Locate the cell with the specified text and output its (X, Y) center coordinate. 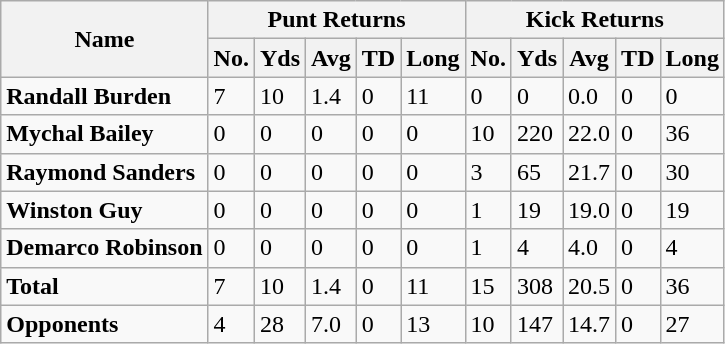
14.7 (590, 324)
20.5 (590, 286)
21.7 (590, 172)
Mychal Bailey (104, 134)
Randall Burden (104, 96)
15 (488, 286)
220 (536, 134)
30 (692, 172)
65 (536, 172)
27 (692, 324)
4.0 (590, 248)
7.0 (332, 324)
Name (104, 39)
22.0 (590, 134)
Opponents (104, 324)
13 (433, 324)
3 (488, 172)
147 (536, 324)
0.0 (590, 96)
Demarco Robinson (104, 248)
Raymond Sanders (104, 172)
28 (280, 324)
308 (536, 286)
Winston Guy (104, 210)
Kick Returns (594, 20)
Total (104, 286)
Punt Returns (336, 20)
19.0 (590, 210)
